Extract the (X, Y) coordinate from the center of the cell holding the provided text.  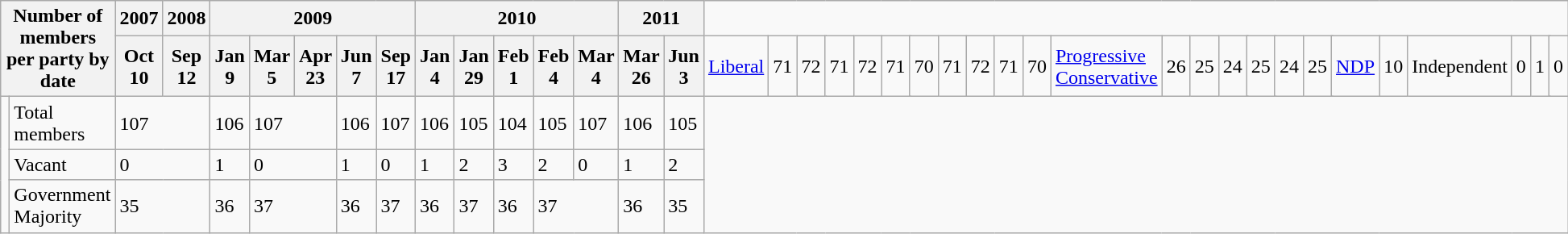
Total members (63, 123)
Feb 1 (513, 66)
Jan 29 (474, 66)
Jun 3 (684, 66)
Oct 10 (139, 66)
104 (513, 123)
Sep 12 (187, 66)
NDP (1355, 66)
Liberal (736, 66)
Mar 5 (272, 66)
Apr 23 (315, 66)
2009 (313, 19)
Vacant (63, 165)
2010 (516, 19)
Independent (1460, 66)
Feb 4 (554, 66)
Progressive Conservative (1106, 66)
2008 (187, 19)
3 (513, 165)
26 (1176, 66)
Mar 26 (641, 66)
Mar 4 (596, 66)
Jan 9 (230, 66)
Government Majority (63, 207)
Jan 4 (434, 66)
Sep 17 (396, 66)
Number of membersper party by date (58, 48)
10 (1394, 66)
Jun 7 (356, 66)
2011 (662, 19)
2007 (139, 19)
